Locate the cell with the specified text and output its [x, y] center coordinate. 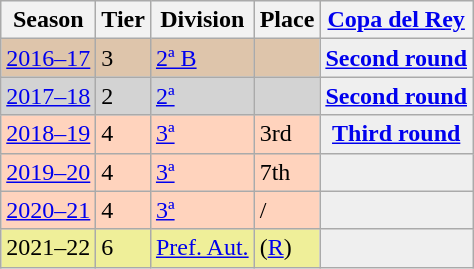
(R) [287, 248]
2017–18 [48, 96]
2021–22 [48, 248]
Pref. Aut. [202, 248]
3 [124, 58]
2ª [202, 96]
2ª B [202, 58]
/ [287, 210]
Place [287, 20]
2018–19 [48, 134]
2019–20 [48, 172]
3rd [287, 134]
7th [287, 172]
Third round [396, 134]
2020–21 [48, 210]
2 [124, 96]
Division [202, 20]
Copa del Rey [396, 20]
Tier [124, 20]
2016–17 [48, 58]
6 [124, 248]
Season [48, 20]
